Search for the cell housing the specified text and yield its [x, y] center coordinate. 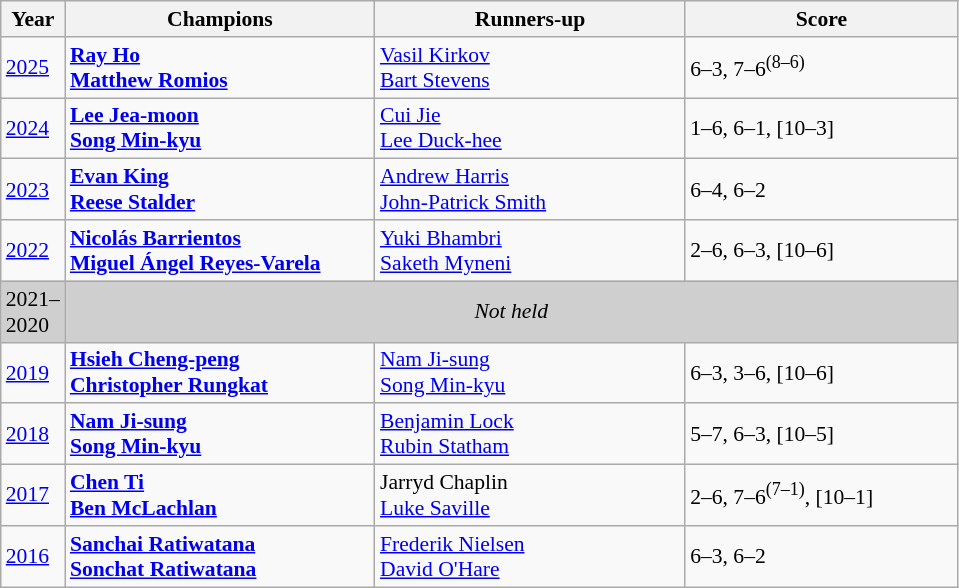
Sanchai Ratiwatana Sonchat Ratiwatana [220, 556]
Runners-up [530, 19]
2024 [33, 128]
2023 [33, 190]
2017 [33, 496]
Not held [512, 312]
Lee Jea-moon Song Min-kyu [220, 128]
2–6, 6–3, [10–6] [822, 250]
Frederik Nielsen David O'Hare [530, 556]
5–7, 6–3, [10–5] [822, 434]
Hsieh Cheng-peng Christopher Rungkat [220, 372]
Nicolás Barrientos Miguel Ángel Reyes-Varela [220, 250]
Score [822, 19]
Yuki Bhambri Saketh Myneni [530, 250]
6–3, 6–2 [822, 556]
6–3, 7–6(8–6) [822, 68]
Evan King Reese Stalder [220, 190]
Jarryd Chaplin Luke Saville [530, 496]
2018 [33, 434]
Ray Ho Matthew Romios [220, 68]
Champions [220, 19]
2016 [33, 556]
Vasil Kirkov Bart Stevens [530, 68]
2022 [33, 250]
1–6, 6–1, [10–3] [822, 128]
6–4, 6–2 [822, 190]
Benjamin Lock Rubin Statham [530, 434]
2–6, 7–6(7–1), [10–1] [822, 496]
Cui Jie Lee Duck-hee [530, 128]
6–3, 3–6, [10–6] [822, 372]
Year [33, 19]
2021–2020 [33, 312]
2025 [33, 68]
2019 [33, 372]
Andrew Harris John-Patrick Smith [530, 190]
Chen Ti Ben McLachlan [220, 496]
